Return [X, Y] of the center of cell containing provided text 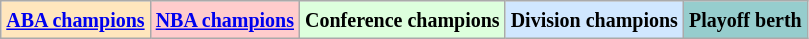
NBA champions [224, 20]
ABA champions [76, 20]
Playoff berth [745, 20]
Conference champions [403, 20]
Division champions [594, 20]
